Extract the [x, y] coordinate from the center of the cell holding the provided text.  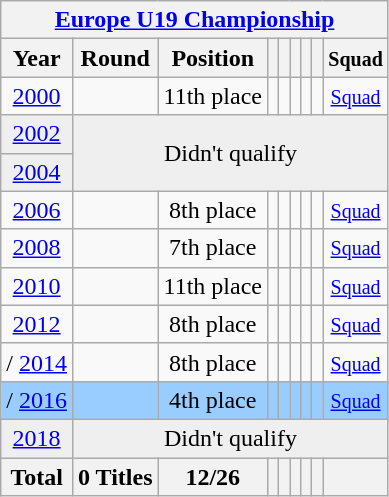
12/26 [212, 477]
2004 [37, 172]
/ 2014 [37, 362]
7th place [212, 248]
2000 [37, 96]
2002 [37, 134]
2018 [37, 438]
0 Titles [115, 477]
2012 [37, 324]
/ 2016 [37, 400]
4th place [212, 400]
Total [37, 477]
Year [37, 58]
Position [212, 58]
Europe U19 Championship [195, 20]
2010 [37, 286]
2008 [37, 248]
2006 [37, 210]
Round [115, 58]
